Return [x, y] of the center of cell containing provided text 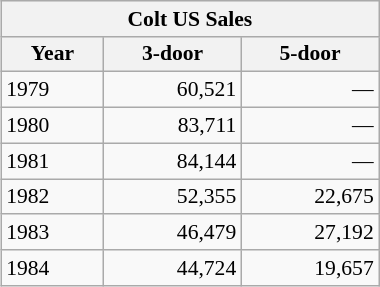
60,521 [172, 90]
3-door [172, 54]
84,144 [172, 161]
Colt US Sales [190, 18]
19,657 [310, 268]
1979 [52, 90]
22,675 [310, 196]
1981 [52, 161]
1984 [52, 268]
1982 [52, 196]
52,355 [172, 196]
1983 [52, 232]
83,711 [172, 125]
5-door [310, 54]
27,192 [310, 232]
44,724 [172, 268]
Year [52, 54]
46,479 [172, 232]
1980 [52, 125]
